Extract the (X, Y) coordinate from the center of the cell holding the provided text.  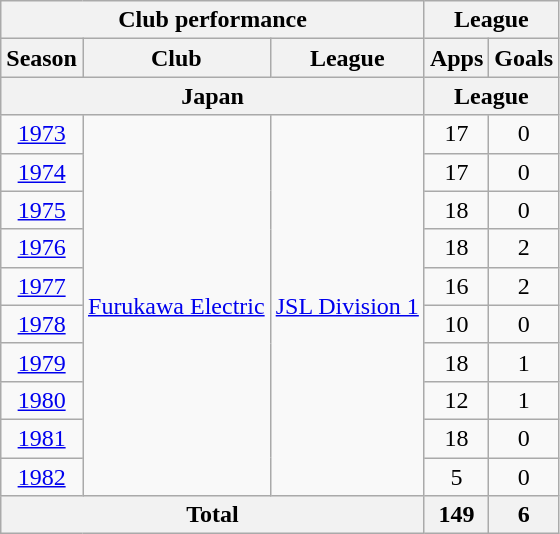
Club (176, 58)
1974 (42, 172)
1980 (42, 400)
149 (456, 515)
1973 (42, 134)
10 (456, 324)
1982 (42, 477)
Total (213, 515)
JSL Division 1 (347, 306)
Club performance (213, 20)
Furukawa Electric (176, 306)
6 (524, 515)
5 (456, 477)
Goals (524, 58)
1976 (42, 248)
12 (456, 400)
1981 (42, 438)
Apps (456, 58)
1979 (42, 362)
1978 (42, 324)
1977 (42, 286)
Season (42, 58)
Japan (213, 96)
1975 (42, 210)
16 (456, 286)
